Search for the cell housing the specified text and yield its [x, y] center coordinate. 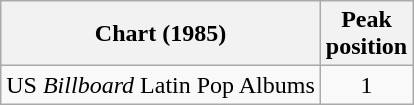
Chart (1985) [161, 34]
US Billboard Latin Pop Albums [161, 85]
Peakposition [366, 34]
1 [366, 85]
